Return [X, Y] of the center of cell containing provided text 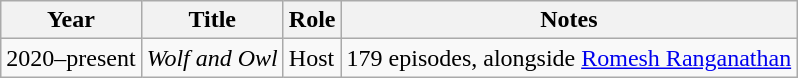
179 episodes, alongside Romesh Ranganathan [569, 58]
Year [71, 20]
Host [312, 58]
2020–present [71, 58]
Role [312, 20]
Wolf and Owl [212, 58]
Title [212, 20]
Notes [569, 20]
